From the cell containing the given text, extract its center point as [x, y] coordinate. 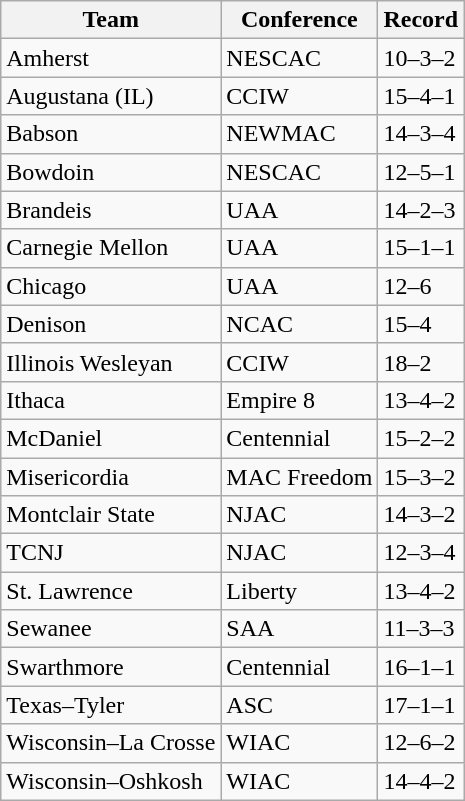
Ithaca [111, 400]
NEWMAC [300, 134]
12–5–1 [421, 172]
Denison [111, 324]
12–3–4 [421, 553]
12–6 [421, 286]
Babson [111, 134]
Brandeis [111, 210]
Swarthmore [111, 667]
SAA [300, 629]
Team [111, 20]
ASC [300, 705]
14–3–4 [421, 134]
18–2 [421, 362]
Amherst [111, 58]
16–1–1 [421, 667]
St. Lawrence [111, 591]
TCNJ [111, 553]
14–3–2 [421, 515]
12–6–2 [421, 743]
17–1–1 [421, 705]
Wisconsin–La Crosse [111, 743]
15–4–1 [421, 96]
Bowdoin [111, 172]
NCAC [300, 324]
Montclair State [111, 515]
14–2–3 [421, 210]
Liberty [300, 591]
Augustana (IL) [111, 96]
Wisconsin–Oshkosh [111, 781]
14–4–2 [421, 781]
McDaniel [111, 438]
15–4 [421, 324]
Carnegie Mellon [111, 248]
Misericordia [111, 477]
MAC Freedom [300, 477]
Illinois Wesleyan [111, 362]
Texas–Tyler [111, 705]
15–2–2 [421, 438]
11–3–3 [421, 629]
15–3–2 [421, 477]
Chicago [111, 286]
Sewanee [111, 629]
15–1–1 [421, 248]
Conference [300, 20]
10–3–2 [421, 58]
Empire 8 [300, 400]
Record [421, 20]
